Extract the (x, y) coordinate from the center of the cell holding the provided text.  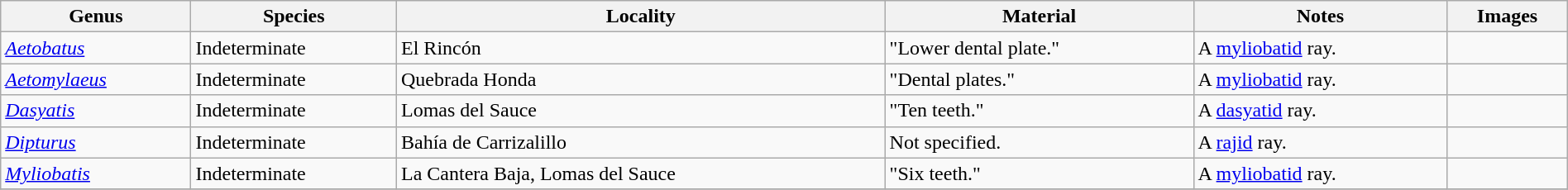
Myliobatis (96, 173)
Species (294, 17)
Lomas del Sauce (642, 111)
"Lower dental plate." (1039, 48)
Bahía de Carrizalillo (642, 142)
Not specified. (1039, 142)
La Cantera Baja, Lomas del Sauce (642, 173)
Material (1039, 17)
Quebrada Honda (642, 79)
Genus (96, 17)
Images (1507, 17)
Locality (642, 17)
Aetomylaeus (96, 79)
Notes (1320, 17)
Dipturus (96, 142)
Aetobatus (96, 48)
"Ten teeth." (1039, 111)
A dasyatid ray. (1320, 111)
"Six teeth." (1039, 173)
El Rincón (642, 48)
A rajid ray. (1320, 142)
Dasyatis (96, 111)
"Dental plates." (1039, 79)
